Extract the (X, Y) coordinate from the center of the cell holding the provided text.  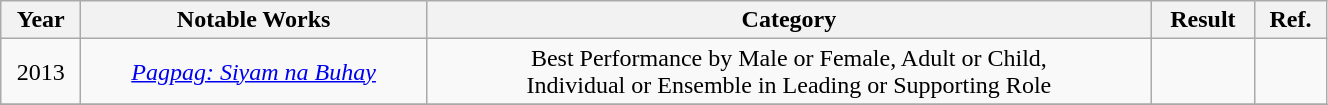
Notable Works (254, 20)
Ref. (1291, 20)
Best Performance by Male or Female, Adult or Child, Individual or Ensemble in Leading or Supporting Role (790, 72)
Year (41, 20)
Pagpag: Siyam na Buhay (254, 72)
Result (1202, 20)
2013 (41, 72)
Category (790, 20)
